Identify which cell holds the provided text, then report its [X, Y] central coordinate. 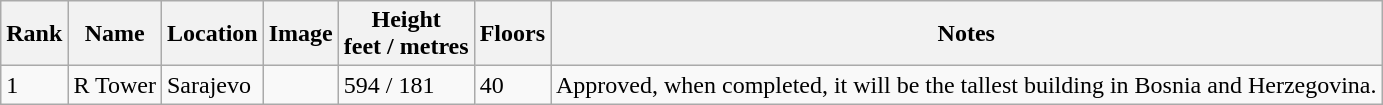
R Tower [115, 85]
Location [212, 34]
40 [512, 85]
Approved, when completed, it will be the tallest building in Bosnia and Herzegovina. [966, 85]
Sarajevo [212, 85]
Name [115, 34]
Notes [966, 34]
Floors [512, 34]
Image [300, 34]
Rank [34, 34]
1 [34, 85]
594 / 181 [406, 85]
Heightfeet / metres [406, 34]
